Locate the cell with the specified text and output its [x, y] center coordinate. 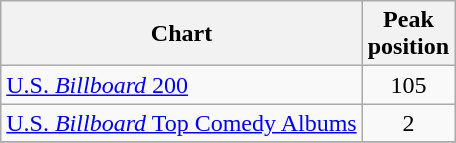
U.S. Billboard Top Comedy Albums [182, 123]
Chart [182, 34]
2 [408, 123]
U.S. Billboard 200 [182, 85]
Peakposition [408, 34]
105 [408, 85]
